For the text-containing cell, return its midpoint in (x, y) coordinate format. 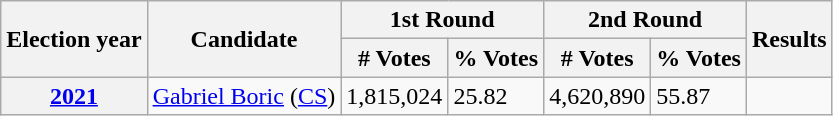
Results (789, 39)
25.82 (496, 96)
55.87 (699, 96)
Candidate (244, 39)
Gabriel Boric (CS) (244, 96)
2nd Round (646, 20)
4,620,890 (598, 96)
1,815,024 (394, 96)
Election year (74, 39)
2021 (74, 96)
1st Round (442, 20)
